Provide the (X, Y) coordinate of the cell's center where the given text is located.  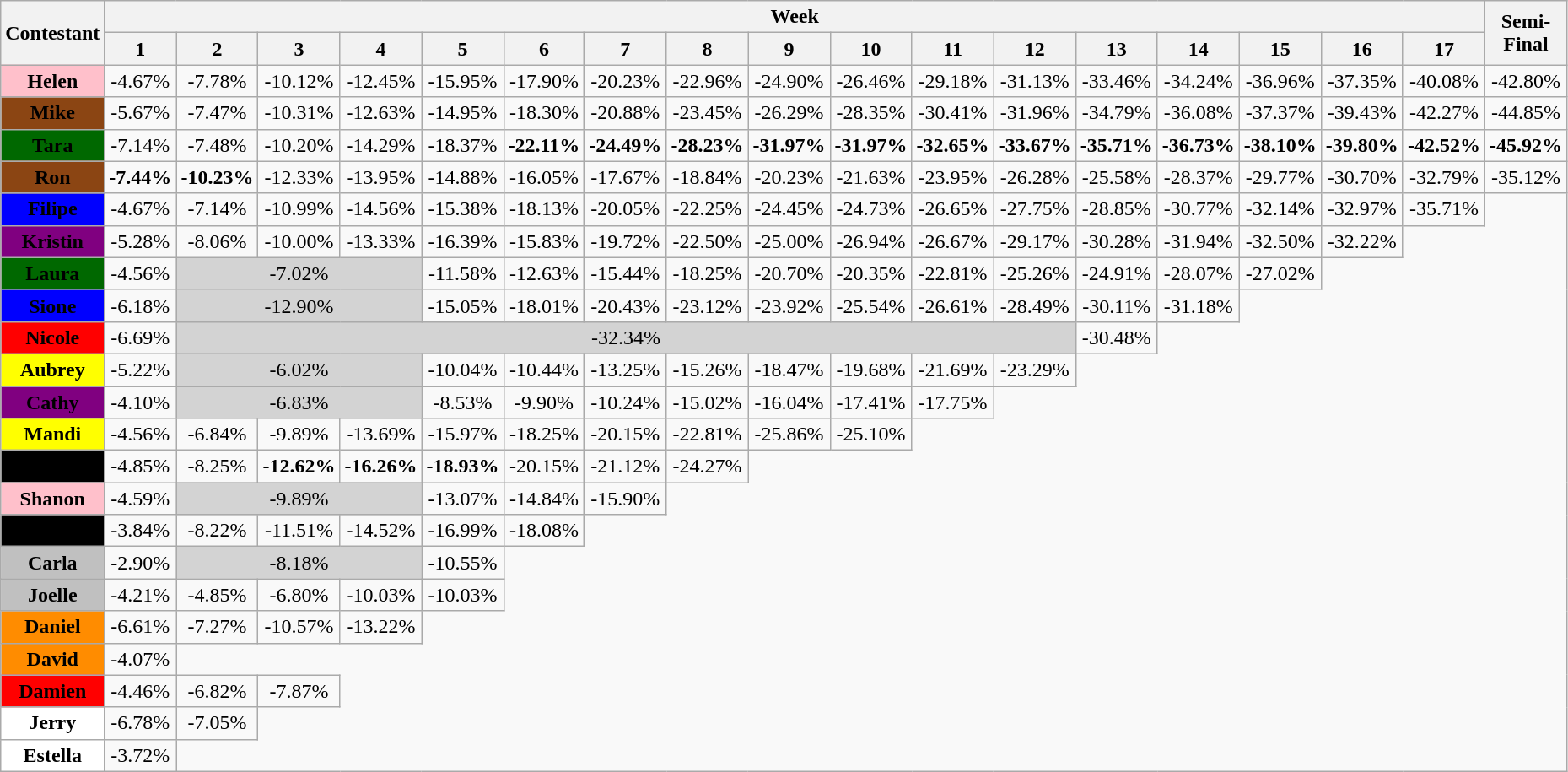
-20.43% (626, 305)
-16.05% (544, 177)
-30.28% (1117, 241)
-22.25% (707, 209)
-10.04% (462, 370)
-13.22% (381, 627)
-15.95% (462, 81)
-26.94% (870, 241)
11 (953, 49)
16 (1361, 49)
-32.22% (1361, 241)
3 (299, 49)
-6.82% (218, 691)
-15.83% (544, 241)
-31.13% (1034, 81)
-26.67% (953, 241)
-17.41% (870, 402)
-30.41% (953, 113)
Joelle (52, 595)
-42.52% (1444, 145)
7 (626, 49)
-20.05% (626, 209)
-24.27% (707, 467)
-37.37% (1280, 113)
-23.45% (707, 113)
-6.84% (218, 435)
-18.93% (462, 467)
-22.11% (544, 145)
Mandi (52, 435)
-15.38% (462, 209)
-28.23% (707, 145)
-30.70% (1361, 177)
Blaine (52, 531)
-26.65% (953, 209)
Daniel (52, 627)
-7.05% (218, 723)
-10.24% (626, 402)
-8.22% (218, 531)
-18.08% (544, 531)
-23.29% (1034, 370)
-28.37% (1198, 177)
-37.35% (1361, 81)
-30.48% (1117, 337)
-10.23% (218, 177)
-7.27% (218, 627)
-8.53% (462, 402)
-15.05% (462, 305)
-31.96% (1034, 113)
-34.24% (1198, 81)
12 (1034, 49)
-16.39% (462, 241)
-42.80% (1525, 81)
-6.80% (299, 595)
David (52, 659)
-33.46% (1117, 81)
8 (707, 49)
-36.73% (1198, 145)
-7.44% (140, 177)
-3.84% (140, 531)
-7.02% (299, 273)
-38.10% (1280, 145)
-21.63% (870, 177)
-7.78% (218, 81)
-28.35% (870, 113)
-26.46% (870, 81)
15 (1280, 49)
Week (795, 17)
-12.90% (299, 305)
-15.90% (626, 499)
-25.26% (1034, 273)
-14.84% (544, 499)
-26.61% (953, 305)
Dane (52, 467)
-40.08% (1444, 81)
-12.45% (381, 81)
-7.87% (299, 691)
4 (381, 49)
-24.90% (789, 81)
-19.68% (870, 370)
-25.00% (789, 241)
Carla (52, 563)
Tara (52, 145)
-17.67% (626, 177)
-25.86% (789, 435)
-15.26% (707, 370)
-42.27% (1444, 113)
-5.28% (140, 241)
-24.49% (626, 145)
-17.75% (953, 402)
-8.25% (218, 467)
-10.20% (299, 145)
-25.58% (1117, 177)
Sione (52, 305)
5 (462, 49)
-34.79% (1117, 113)
-14.56% (381, 209)
-14.88% (462, 177)
-10.12% (299, 81)
-14.52% (381, 531)
-13.33% (381, 241)
-12.62% (299, 467)
-7.48% (218, 145)
-24.73% (870, 209)
-28.07% (1198, 273)
-5.67% (140, 113)
-39.80% (1361, 145)
Shanon (52, 499)
Nicole (52, 337)
-4.21% (140, 595)
-16.99% (462, 531)
-14.95% (462, 113)
-32.50% (1280, 241)
Helen (52, 81)
-20.70% (789, 273)
-4.07% (140, 659)
-18.01% (544, 305)
Laura (52, 273)
14 (1198, 49)
-20.35% (870, 273)
-10.57% (299, 627)
-27.75% (1034, 209)
-23.92% (789, 305)
-23.95% (953, 177)
-44.85% (1525, 113)
Mike (52, 113)
-23.12% (707, 305)
Semi-Final (1525, 33)
9 (789, 49)
-29.17% (1034, 241)
-32.65% (953, 145)
-26.29% (789, 113)
-39.43% (1361, 113)
-6.61% (140, 627)
-45.92% (1525, 145)
-6.83% (299, 402)
-10.00% (299, 241)
-22.50% (707, 241)
-31.94% (1198, 241)
2 (218, 49)
-28.85% (1117, 209)
-6.18% (140, 305)
-5.22% (140, 370)
-11.58% (462, 273)
Contestant (52, 33)
Kristin (52, 241)
Cathy (52, 402)
Aubrey (52, 370)
-3.72% (140, 755)
-10.55% (462, 563)
Estella (52, 755)
-35.12% (1525, 177)
-10.99% (299, 209)
-13.69% (381, 435)
-8.18% (299, 563)
Ron (52, 177)
-29.77% (1280, 177)
-31.18% (1198, 305)
-4.46% (140, 691)
-26.28% (1034, 177)
-21.12% (626, 467)
-4.10% (140, 402)
-18.84% (707, 177)
Damien (52, 691)
1 (140, 49)
-2.90% (140, 563)
-13.95% (381, 177)
-32.79% (1444, 177)
-29.18% (953, 81)
-36.08% (1198, 113)
-12.33% (299, 177)
-21.69% (953, 370)
-16.04% (789, 402)
-32.34% (626, 337)
-25.10% (870, 435)
-17.90% (544, 81)
-20.88% (626, 113)
-6.78% (140, 723)
-28.49% (1034, 305)
-11.51% (299, 531)
-14.29% (381, 145)
-27.02% (1280, 273)
-30.11% (1117, 305)
-7.47% (218, 113)
-6.69% (140, 337)
-15.02% (707, 402)
-15.44% (626, 273)
-10.44% (544, 370)
-25.54% (870, 305)
-6.02% (299, 370)
-8.06% (218, 241)
-36.96% (1280, 81)
13 (1117, 49)
-18.13% (544, 209)
-9.90% (544, 402)
-24.91% (1117, 273)
Jerry (52, 723)
-18.37% (462, 145)
-19.72% (626, 241)
Filipe (52, 209)
-13.25% (626, 370)
-13.07% (462, 499)
-18.47% (789, 370)
-18.30% (544, 113)
-32.97% (1361, 209)
-4.59% (140, 499)
-24.45% (789, 209)
6 (544, 49)
-33.67% (1034, 145)
-30.77% (1198, 209)
-10.31% (299, 113)
-32.14% (1280, 209)
17 (1444, 49)
-22.96% (707, 81)
-15.97% (462, 435)
10 (870, 49)
-16.26% (381, 467)
